Determine the (x, y) coordinate at the center of the cell enclosing the given text.  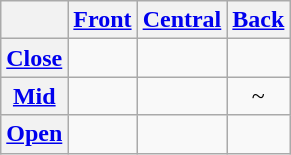
Back (258, 20)
Open (34, 134)
Mid (34, 96)
Central (182, 20)
~ (258, 96)
Front (102, 20)
Close (34, 58)
